For the text-containing cell, return its midpoint in (X, Y) coordinate format. 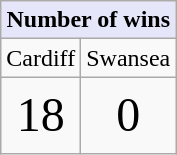
Cardiff (41, 58)
18 (41, 115)
Swansea (128, 58)
Number of wins (88, 20)
0 (128, 115)
